Locate the cell with the specified text and output its [X, Y] center coordinate. 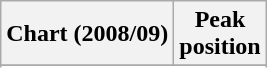
Peakposition [220, 34]
Chart (2008/09) [88, 34]
